Detect which cell encompasses the target text, then output its (X, Y) center coordinate. 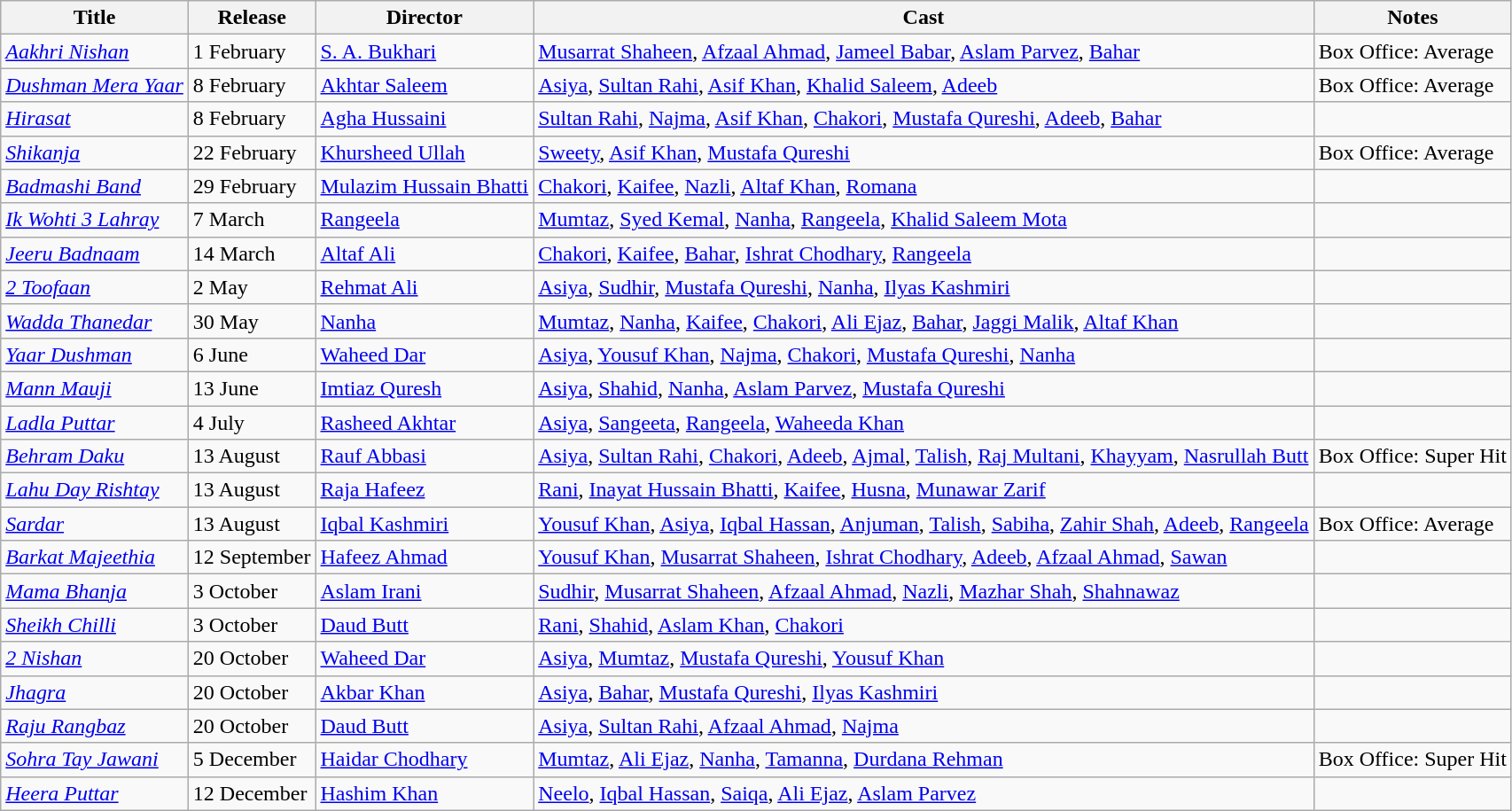
Sultan Rahi, Najma, Asif Khan, Chakori, Mustafa Qureshi, Adeeb, Bahar (924, 119)
Asiya, Sultan Rahi, Afzaal Ahmad, Najma (924, 726)
Jeeru Badnaam (95, 253)
Yaar Dushman (95, 355)
Ik Wohti 3 Lahray (95, 220)
12 December (252, 793)
Chakori, Kaifee, Nazli, Altaf Khan, Romana (924, 186)
Imtiaz Quresh (425, 388)
Mumtaz, Ali Ejaz, Nanha, Tamanna, Durdana Rehman (924, 760)
Mulazim Hussain Bhatti (425, 186)
Hafeez Ahmad (425, 558)
6 June (252, 355)
12 September (252, 558)
Neelo, Iqbal Hassan, Saiqa, Ali Ejaz, Aslam Parvez (924, 793)
Asiya, Bahar, Mustafa Qureshi, Ilyas Kashmiri (924, 692)
Musarrat Shaheen, Afzaal Ahmad, Jameel Babar, Aslam Parvez, Bahar (924, 51)
Rasheed Akhtar (425, 423)
Sudhir, Musarrat Shaheen, Afzaal Ahmad, Nazli, Mazhar Shah, Shahnawaz (924, 591)
Behram Daku (95, 456)
Chakori, Kaifee, Bahar, Ishrat Chodhary, Rangeela (924, 253)
Hashim Khan (425, 793)
Rauf Abbasi (425, 456)
Altaf Ali (425, 253)
Lahu Day Rishtay (95, 490)
Sweety, Asif Khan, Mustafa Qureshi (924, 152)
Mama Bhanja (95, 591)
13 June (252, 388)
Aslam Irani (425, 591)
Rani, Shahid, Aslam Khan, Chakori (924, 625)
29 February (252, 186)
Jhagra (95, 692)
Agha Hussaini (425, 119)
Wadda Thanedar (95, 321)
Release (252, 18)
Rehmat Ali (425, 287)
Mumtaz, Syed Kemal, Nanha, Rangeela, Khalid Saleem Mota (924, 220)
14 March (252, 253)
22 February (252, 152)
Sheikh Chilli (95, 625)
5 December (252, 760)
Dushman Mera Yaar (95, 85)
2 May (252, 287)
Sohra Tay Jawani (95, 760)
Notes (1413, 18)
Mumtaz, Nanha, Kaifee, Chakori, Ali Ejaz, Bahar, Jaggi Malik, Altaf Khan (924, 321)
Title (95, 18)
Akhtar Saleem (425, 85)
Sardar (95, 524)
Cast (924, 18)
2 Toofaan (95, 287)
Hirasat (95, 119)
Rani, Inayat Hussain Bhatti, Kaifee, Husna, Munawar Zarif (924, 490)
Yousuf Khan, Musarrat Shaheen, Ishrat Chodhary, Adeeb, Afzaal Ahmad, Sawan (924, 558)
Khursheed Ullah (425, 152)
Director (425, 18)
Mann Mauji (95, 388)
Asiya, Sudhir, Mustafa Qureshi, Nanha, Ilyas Kashmiri (924, 287)
Rangeela (425, 220)
S. A. Bukhari (425, 51)
Asiya, Sultan Rahi, Asif Khan, Khalid Saleem, Adeeb (924, 85)
Asiya, Yousuf Khan, Najma, Chakori, Mustafa Qureshi, Nanha (924, 355)
Akbar Khan (425, 692)
Yousuf Khan, Asiya, Iqbal Hassan, Anjuman, Talish, Sabiha, Zahir Shah, Adeeb, Rangeela (924, 524)
30 May (252, 321)
Shikanja (95, 152)
Raja Hafeez (425, 490)
Badmashi Band (95, 186)
Barkat Majeethia (95, 558)
Asiya, Shahid, Nanha, Aslam Parvez, Mustafa Qureshi (924, 388)
Aakhri Nishan (95, 51)
Asiya, Sultan Rahi, Chakori, Adeeb, Ajmal, Talish, Raj Multani, Khayyam, Nasrullah Butt (924, 456)
2 Nishan (95, 659)
7 March (252, 220)
4 July (252, 423)
Raju Rangbaz (95, 726)
Asiya, Sangeeta, Rangeela, Waheeda Khan (924, 423)
1 February (252, 51)
Asiya, Mumtaz, Mustafa Qureshi, Yousuf Khan (924, 659)
Iqbal Kashmiri (425, 524)
Nanha (425, 321)
Ladla Puttar (95, 423)
Heera Puttar (95, 793)
Haidar Chodhary (425, 760)
